Scan for the cell matching the given text and deliver its [X, Y] coordinate at center. 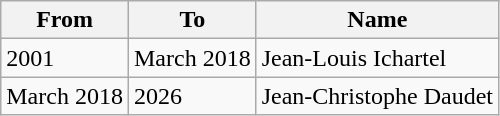
Jean-Christophe Daudet [377, 96]
From [65, 20]
Jean-Louis Ichartel [377, 58]
To [192, 20]
2026 [192, 96]
2001 [65, 58]
Name [377, 20]
